Capture the cell that displays the provided text and extract its [X, Y] central coordinate. 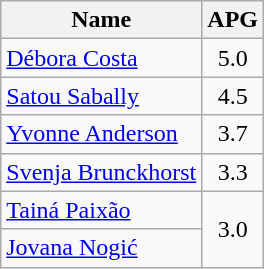
Name [102, 20]
3.0 [233, 229]
Tainá Paixão [102, 210]
APG [233, 20]
Jovana Nogić [102, 248]
Satou Sabally [102, 96]
3.7 [233, 134]
4.5 [233, 96]
Débora Costa [102, 58]
3.3 [233, 172]
5.0 [233, 58]
Svenja Brunckhorst [102, 172]
Yvonne Anderson [102, 134]
